Pinpoint the cell where the given text exists, returning its (X, Y) midpoint coordinate. 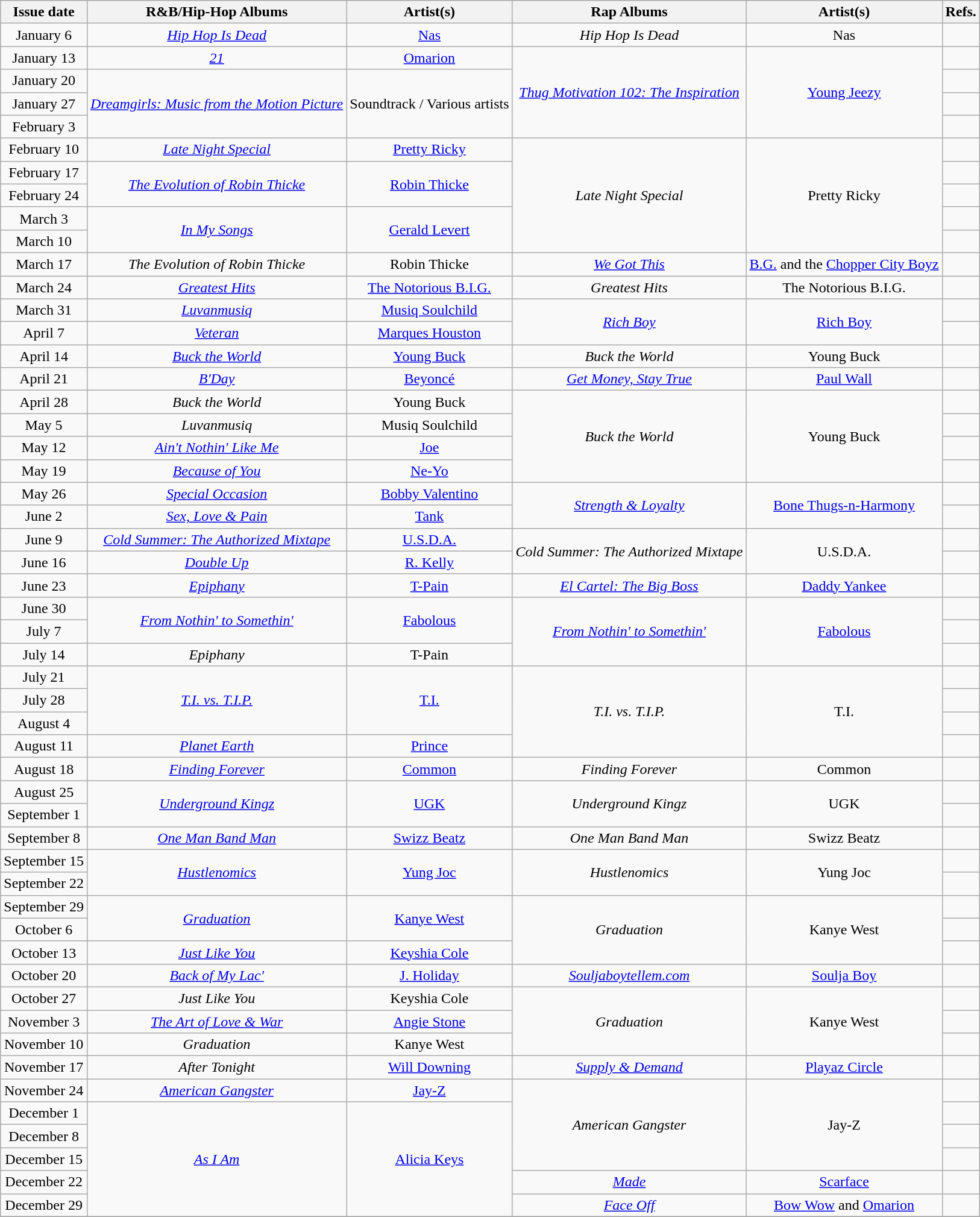
After Tonight (216, 1068)
January 13 (44, 58)
December 22 (44, 1182)
June 16 (44, 562)
Joe (429, 448)
Tank (429, 517)
B'Day (216, 379)
May 19 (44, 471)
The Art of Love & War (216, 1022)
June 9 (44, 539)
October 6 (44, 929)
Soulja Boy (844, 975)
Because of You (216, 471)
October 13 (44, 952)
R. Kelly (429, 562)
Daddy Yankee (844, 585)
Marques Houston (429, 333)
December 29 (44, 1205)
December 1 (44, 1113)
Dreamgirls: Music from the Motion Picture (216, 104)
April 14 (44, 356)
Strength & Loyalty (629, 505)
Double Up (216, 562)
Beyoncé (429, 379)
R&B/Hip-Hop Albums (216, 12)
June 2 (44, 517)
Thug Motivation 102: The Inspiration (629, 92)
Back of My Lac' (216, 975)
Planet Earth (216, 746)
May 5 (44, 425)
December 8 (44, 1136)
Bobby Valentino (429, 494)
August 11 (44, 746)
November 17 (44, 1068)
Face Off (629, 1205)
January 27 (44, 104)
August 18 (44, 769)
21 (216, 58)
May 12 (44, 448)
November 10 (44, 1045)
December 15 (44, 1159)
Ain't Nothin' Like Me (216, 448)
Will Downing (429, 1068)
September 8 (44, 838)
El Cartel: The Big Boss (629, 585)
Bone Thugs-n-Harmony (844, 505)
Gerald Levert (429, 230)
Prince (429, 746)
July 21 (44, 678)
Young Jeezy (844, 92)
April 21 (44, 379)
November 24 (44, 1090)
Special Occasion (216, 494)
July 28 (44, 700)
B.G. and the Chopper City Boyz (844, 264)
May 26 (44, 494)
Playaz Circle (844, 1068)
April 7 (44, 333)
Scarface (844, 1182)
Refs. (961, 12)
March 10 (44, 241)
September 15 (44, 861)
February 10 (44, 149)
September 22 (44, 884)
Sex, Love & Pain (216, 517)
Supply & Demand (629, 1068)
June 23 (44, 585)
Veteran (216, 333)
September 1 (44, 815)
September 29 (44, 907)
November 3 (44, 1022)
February 3 (44, 127)
August 4 (44, 723)
In My Songs (216, 230)
We Got This (629, 264)
Soundtrack / Various artists (429, 104)
October 27 (44, 998)
June 30 (44, 608)
March 24 (44, 288)
Angie Stone (429, 1022)
Made (629, 1182)
January 6 (44, 35)
July 7 (44, 631)
Issue date (44, 12)
August 25 (44, 792)
February 24 (44, 195)
Rap Albums (629, 12)
February 17 (44, 172)
Ne-Yo (429, 471)
J. Holiday (429, 975)
April 28 (44, 402)
Get Money, Stay True (629, 379)
Souljaboytellem.com (629, 975)
Paul Wall (844, 379)
March 17 (44, 264)
March 31 (44, 310)
Omarion (429, 58)
October 20 (44, 975)
July 14 (44, 654)
Alicia Keys (429, 1159)
March 3 (44, 218)
Bow Wow and Omarion (844, 1205)
January 20 (44, 81)
As I Am (216, 1159)
